Find where the given text appears and provide that cell's center as [X, Y] coordinate. 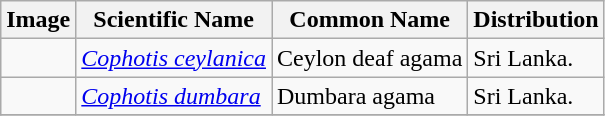
Distribution [536, 20]
Dumbara agama [370, 96]
Cophotis dumbara [174, 96]
Image [38, 20]
Cophotis ceylanica [174, 58]
Common Name [370, 20]
Ceylon deaf agama [370, 58]
Scientific Name [174, 20]
